From the cell containing the given text, extract its center point as [x, y] coordinate. 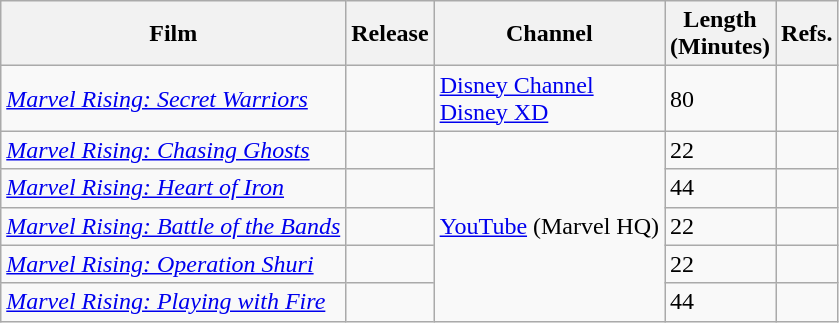
Marvel Rising: Heart of Iron [174, 188]
YouTube (Marvel HQ) [549, 226]
Marvel Rising: Operation Shuri [174, 264]
Refs. [807, 34]
Length(Minutes) [720, 34]
80 [720, 98]
Channel [549, 34]
Marvel Rising: Secret Warriors [174, 98]
Release [390, 34]
Film [174, 34]
Marvel Rising: Playing with Fire [174, 302]
Marvel Rising: Battle of the Bands [174, 226]
Marvel Rising: Chasing Ghosts [174, 150]
Disney ChannelDisney XD [549, 98]
